Output the (X, Y) coordinate of the center of the cell containing the given text.  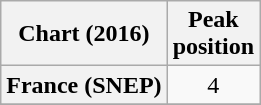
Chart (2016) (84, 34)
France (SNEP) (84, 85)
Peakposition (213, 34)
4 (213, 85)
